Determine the (X, Y) coordinate at the center of the cell enclosing the given text.  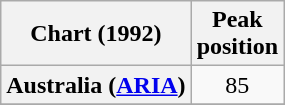
Peakposition (237, 34)
Australia (ARIA) (96, 85)
85 (237, 85)
Chart (1992) (96, 34)
